Find where the given text appears and provide that cell's center as [x, y] coordinate. 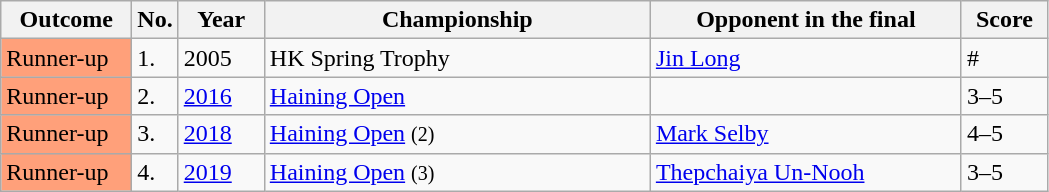
2. [155, 96]
No. [155, 20]
4–5 [1004, 134]
2005 [221, 58]
Thepchaiya Un-Nooh [806, 172]
Score [1004, 20]
Jin Long [806, 58]
Year [221, 20]
4. [155, 172]
2019 [221, 172]
HK Spring Trophy [457, 58]
2016 [221, 96]
Mark Selby [806, 134]
Outcome [66, 20]
Championship [457, 20]
1. [155, 58]
2018 [221, 134]
Haining Open (2) [457, 134]
Opponent in the final [806, 20]
Haining Open [457, 96]
3. [155, 134]
Haining Open (3) [457, 172]
# [1004, 58]
